Detect which cell encompasses the target text, then output its [x, y] center coordinate. 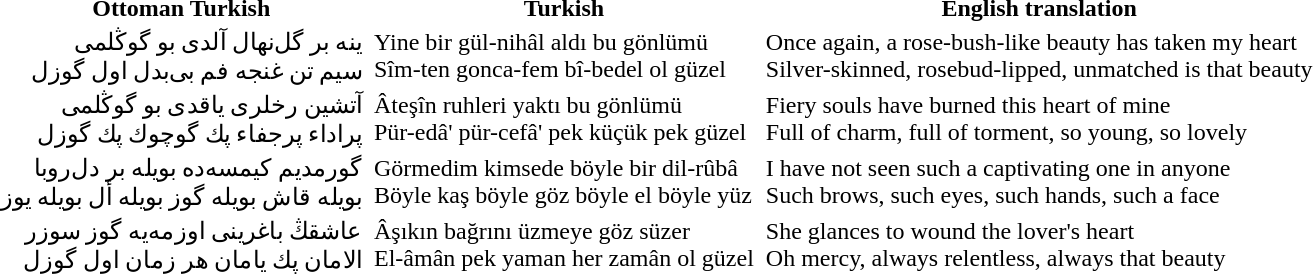
Âteşîn ruhleri yaktı bu gönlümüPür-edâ' pür-cefâ' pek küçük pek güzel [564, 119]
Görmedim kimsede böyle bir dil-rûbâBöyle kaş böyle göz böyle el böyle yüz [564, 182]
Yine bir gül-nihâl aldı bu gönlümüSîm-ten gonca-fem bî-bedel ol güzel [564, 56]
